Locate the cell with the specified text and output its [X, Y] center coordinate. 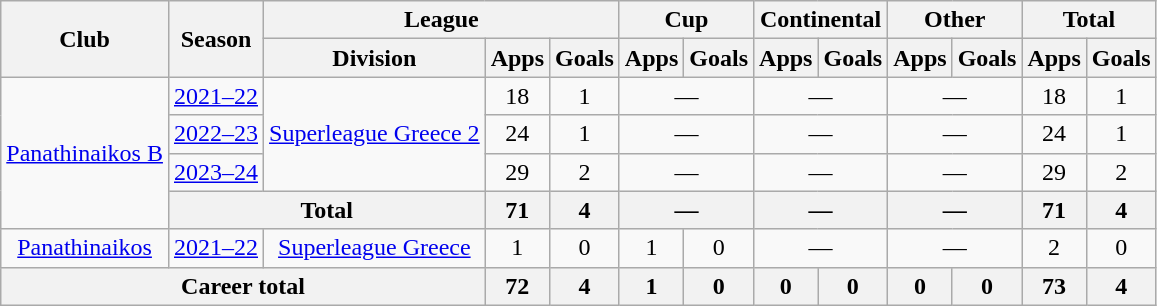
Season [216, 39]
Other [955, 20]
Cup [686, 20]
2023–24 [216, 172]
Superleague Greece [375, 248]
Division [375, 58]
Continental [821, 20]
League [442, 20]
Panathinaikos B [85, 153]
2022–23 [216, 134]
72 [517, 286]
Career total [243, 286]
Panathinaikos [85, 248]
Superleague Greece 2 [375, 134]
Club [85, 39]
73 [1054, 286]
